From the cell containing the given text, extract its center point as [X, Y] coordinate. 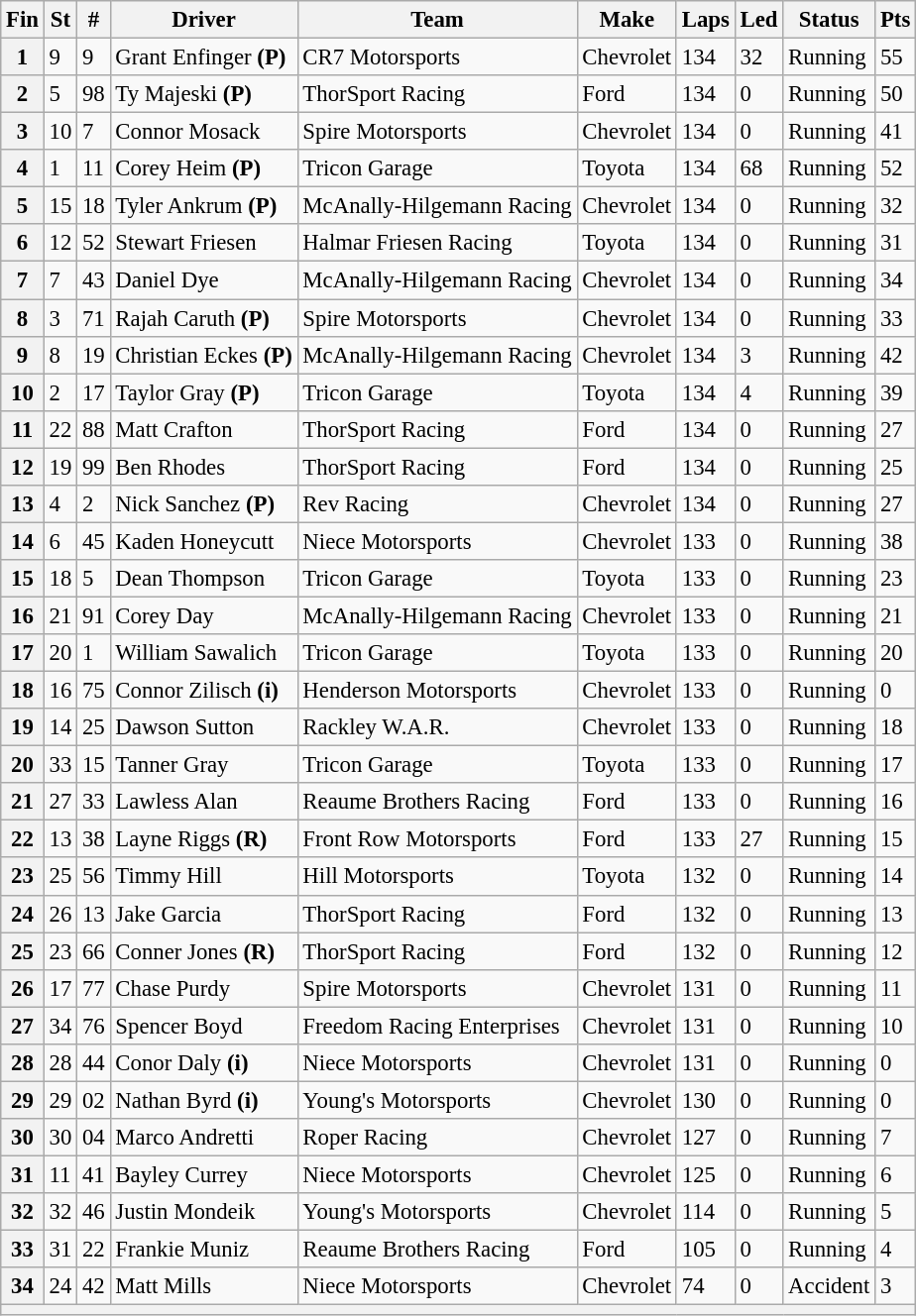
Matt Crafton [204, 429]
Tanner Gray [204, 765]
Corey Day [204, 615]
Pts [896, 20]
Dean Thompson [204, 579]
Laps [706, 20]
88 [93, 429]
Matt Mills [204, 1286]
Connor Mosack [204, 132]
76 [93, 1026]
46 [93, 1212]
Corey Heim (P) [204, 168]
Ty Majeski (P) [204, 94]
Daniel Dye [204, 280]
Make [627, 20]
Driver [204, 20]
55 [896, 57]
39 [896, 392]
Ben Rhodes [204, 467]
Chase Purdy [204, 988]
43 [93, 280]
68 [759, 168]
127 [706, 1138]
75 [93, 691]
Conner Jones (R) [204, 951]
66 [93, 951]
Rajah Caruth (P) [204, 318]
Bayley Currey [204, 1174]
Dawson Sutton [204, 727]
Lawless Alan [204, 802]
71 [93, 318]
Spencer Boyd [204, 1026]
Team [437, 20]
99 [93, 467]
77 [93, 988]
Led [759, 20]
Marco Andretti [204, 1138]
Taylor Gray (P) [204, 392]
Rackley W.A.R. [437, 727]
Front Row Motorsports [437, 839]
St [59, 20]
Layne Riggs (R) [204, 839]
CR7 Motorsports [437, 57]
Frankie Muniz [204, 1250]
Accident [829, 1286]
Tyler Ankrum (P) [204, 206]
Freedom Racing Enterprises [437, 1026]
Fin [23, 20]
45 [93, 541]
74 [706, 1286]
130 [706, 1100]
98 [93, 94]
02 [93, 1100]
Connor Zilisch (i) [204, 691]
125 [706, 1174]
44 [93, 1063]
William Sawalich [204, 653]
Nick Sanchez (P) [204, 504]
Status [829, 20]
# [93, 20]
Hill Motorsports [437, 877]
Grant Enfinger (P) [204, 57]
Christian Eckes (P) [204, 355]
Henderson Motorsports [437, 691]
Kaden Honeycutt [204, 541]
Timmy Hill [204, 877]
Conor Daly (i) [204, 1063]
Jake Garcia [204, 914]
56 [93, 877]
Roper Racing [437, 1138]
Nathan Byrd (i) [204, 1100]
Halmar Friesen Racing [437, 243]
Stewart Friesen [204, 243]
50 [896, 94]
Rev Racing [437, 504]
04 [93, 1138]
105 [706, 1250]
114 [706, 1212]
Justin Mondeik [204, 1212]
91 [93, 615]
